Search for the cell housing the specified text and yield its [X, Y] center coordinate. 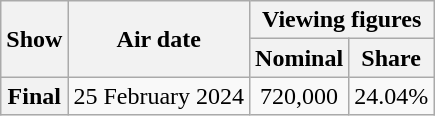
Air date [159, 39]
Viewing figures [342, 20]
Nominal [300, 58]
25 February 2024 [159, 96]
24.04% [392, 96]
Share [392, 58]
Final [34, 96]
Show [34, 39]
720,000 [300, 96]
